Return [X, Y] of the center of cell containing provided text 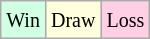
Loss [126, 20]
Draw [72, 20]
Win [24, 20]
